Return the [X, Y] coordinate for the center point of the cell that contains the specified text.  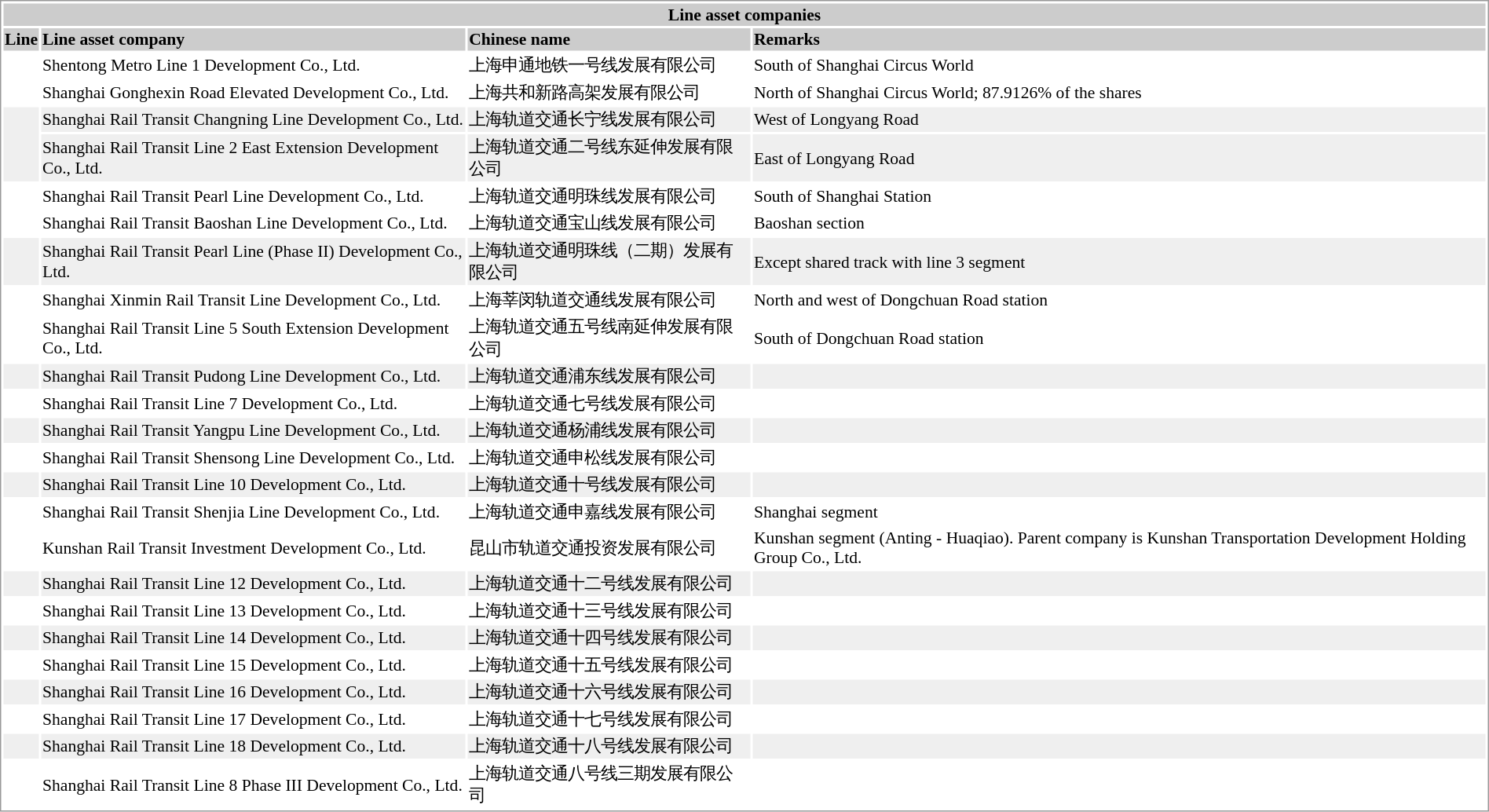
Shanghai Rail Transit Line 14 Development Co., Ltd. [253, 638]
上海莘闵轨道交通线发展有限公司 [609, 300]
South of Shanghai Circus World [1120, 66]
上海轨道交通十八号线发展有限公司 [609, 746]
上海轨道交通杨浦线发展有限公司 [609, 430]
上海轨道交通八号线三期发展有限公司 [609, 785]
South of Shanghai Station [1120, 196]
Shanghai Rail Transit Baoshan Line Development Co., Ltd. [253, 223]
上海轨道交通五号线南延伸发展有限公司 [609, 338]
Except shared track with line 3 segment [1120, 262]
上海轨道交通明珠线发展有限公司 [609, 196]
West of Longyang Road [1120, 119]
Shanghai Rail Transit Line 12 Development Co., Ltd. [253, 584]
上海轨道交通十五号线发展有限公司 [609, 665]
上海轨道交通十三号线发展有限公司 [609, 611]
Shanghai segment [1120, 512]
Shanghai Rail Transit Line 17 Development Co., Ltd. [253, 719]
上海轨道交通十六号线发展有限公司 [609, 693]
上海轨道交通十七号线发展有限公司 [609, 719]
上海轨道交通申松线发展有限公司 [609, 458]
Line asset companies [744, 14]
Shanghai Rail Transit Line 7 Development Co., Ltd. [253, 404]
上海申通地铁一号线发展有限公司 [609, 66]
Shanghai Rail Transit Line 15 Development Co., Ltd. [253, 665]
Shanghai Rail Transit Line 5 South Extension Development Co., Ltd. [253, 338]
Kunshan Rail Transit Investment Development Co., Ltd. [253, 547]
Shanghai Rail Transit Line 10 Development Co., Ltd. [253, 485]
Shanghai Xinmin Rail Transit Line Development Co., Ltd. [253, 300]
Baoshan section [1120, 223]
Shanghai Rail Transit Line 18 Development Co., Ltd. [253, 746]
上海轨道交通十二号线发展有限公司 [609, 584]
Shanghai Rail Transit Shensong Line Development Co., Ltd. [253, 458]
Shanghai Rail Transit Shenjia Line Development Co., Ltd. [253, 512]
上海共和新路高架发展有限公司 [609, 93]
Line asset company [253, 39]
Shanghai Rail Transit Line 13 Development Co., Ltd. [253, 611]
Kunshan segment (Anting - Huaqiao). Parent company is Kunshan Transportation Development Holding Group Co., Ltd. [1120, 547]
上海轨道交通十四号线发展有限公司 [609, 638]
上海轨道交通宝山线发展有限公司 [609, 223]
Shanghai Gonghexin Road Elevated Development Co., Ltd. [253, 93]
上海轨道交通二号线东延伸发展有限公司 [609, 158]
Shanghai Rail Transit Changning Line Development Co., Ltd. [253, 119]
Shanghai Rail Transit Yangpu Line Development Co., Ltd. [253, 430]
上海轨道交通申嘉线发展有限公司 [609, 512]
North of Shanghai Circus World; 87.9126% of the shares [1120, 93]
上海轨道交通浦东线发展有限公司 [609, 377]
North and west of Dongchuan Road station [1120, 300]
Shanghai Rail Transit Line 8 Phase III Development Co., Ltd. [253, 785]
昆山市轨道交通投资发展有限公司 [609, 547]
上海轨道交通长宁线发展有限公司 [609, 119]
Shanghai Rail Transit Line 2 East Extension Development Co., Ltd. [253, 158]
上海轨道交通明珠线（二期）发展有限公司 [609, 262]
Chinese name [609, 39]
Shanghai Rail Transit Line 16 Development Co., Ltd. [253, 693]
上海轨道交通十号线发展有限公司 [609, 485]
Shentong Metro Line 1 Development Co., Ltd. [253, 66]
Shanghai Rail Transit Pearl Line Development Co., Ltd. [253, 196]
East of Longyang Road [1120, 158]
Shanghai Rail Transit Pearl Line (Phase II) Development Co., Ltd. [253, 262]
South of Dongchuan Road station [1120, 338]
Remarks [1120, 39]
Shanghai Rail Transit Pudong Line Development Co., Ltd. [253, 377]
Line [20, 39]
上海轨道交通七号线发展有限公司 [609, 404]
